Pinpoint the cell where the given text exists, returning its (X, Y) midpoint coordinate. 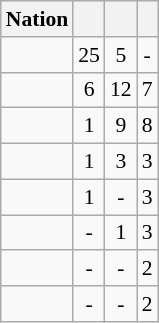
5 (121, 55)
8 (148, 126)
6 (89, 90)
12 (121, 90)
9 (121, 126)
25 (89, 55)
Nation (37, 19)
7 (148, 90)
